Determine the (x, y) coordinate at the center of the cell enclosing the given text.  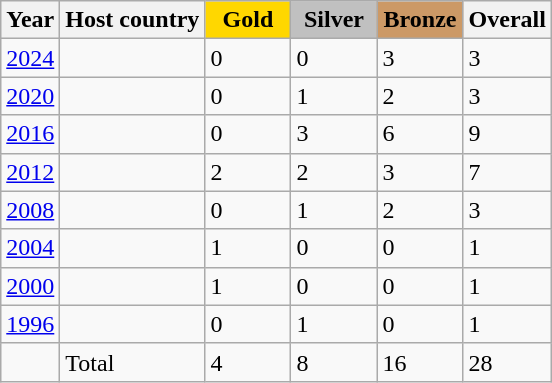
Bronze (420, 20)
2024 (30, 58)
Overall (507, 20)
16 (420, 362)
2004 (30, 248)
2008 (30, 210)
9 (507, 134)
2016 (30, 134)
Silver (334, 20)
2012 (30, 172)
Year (30, 20)
28 (507, 362)
6 (420, 134)
1996 (30, 324)
2020 (30, 96)
Total (132, 362)
2000 (30, 286)
Host country (132, 20)
Gold (248, 20)
8 (334, 362)
7 (507, 172)
4 (248, 362)
